Capture the cell that displays the provided text and extract its [x, y] central coordinate. 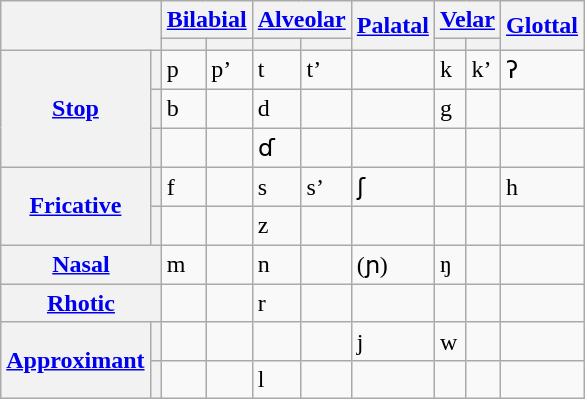
p’ [230, 70]
ɗ [276, 148]
Stop [76, 108]
n [276, 265]
p [184, 70]
Bilabial [206, 20]
s’ [326, 187]
Glottal [542, 26]
g [450, 108]
ʃ [392, 187]
h [542, 187]
Rhotic [81, 303]
t’ [326, 70]
b [184, 108]
s [276, 187]
z [276, 226]
l [276, 379]
Fricative [76, 206]
Palatal [392, 26]
d [276, 108]
ŋ [450, 265]
f [184, 187]
Alveolar [302, 20]
Velar [467, 20]
(ɲ) [392, 265]
ʔ [542, 70]
t [276, 70]
k [450, 70]
k’ [484, 70]
j [392, 341]
w [450, 341]
r [276, 303]
Approximant [76, 360]
Nasal [81, 265]
m [184, 265]
